Find where the given text appears and provide that cell's center as [x, y] coordinate. 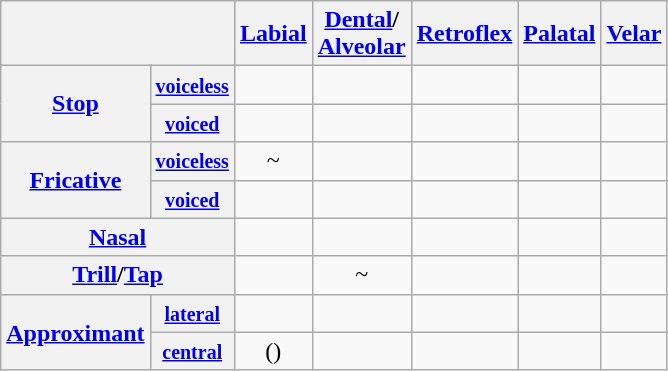
Approximant [76, 332]
Trill/Tap [118, 275]
Stop [76, 104]
Velar [634, 34]
Retroflex [464, 34]
Nasal [118, 237]
Labial [273, 34]
central [192, 351]
Dental/Alveolar [362, 34]
() [273, 351]
lateral [192, 313]
Fricative [76, 180]
Palatal [560, 34]
